Provide the [x, y] coordinate of the cell's center where the given text is located.  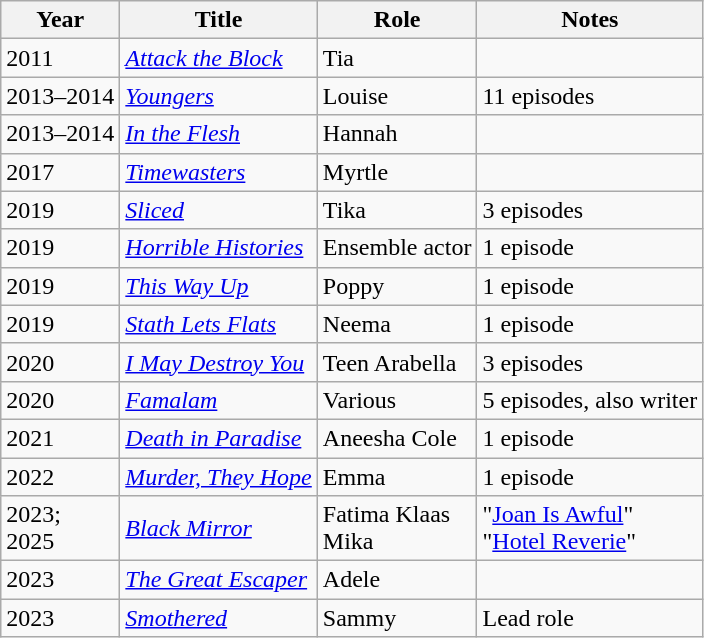
Youngers [218, 96]
Timewasters [218, 172]
This Way Up [218, 286]
The Great Escaper [218, 580]
Notes [590, 20]
2011 [60, 58]
Tia [397, 58]
Smothered [218, 618]
Fatima KlaasMika [397, 528]
Adele [397, 580]
Lead role [590, 618]
Louise [397, 96]
In the Flesh [218, 134]
Ensemble actor [397, 248]
Hannah [397, 134]
11 episodes [590, 96]
5 episodes, also writer [590, 400]
Tika [397, 210]
I May Destroy You [218, 362]
Black Mirror [218, 528]
Death in Paradise [218, 438]
Role [397, 20]
Stath Lets Flats [218, 324]
Murder, They Hope [218, 477]
Aneesha Cole [397, 438]
Poppy [397, 286]
Emma [397, 477]
"Joan Is Awful""Hotel Reverie" [590, 528]
2023;2025 [60, 528]
2022 [60, 477]
2021 [60, 438]
Neema [397, 324]
Sliced [218, 210]
Various [397, 400]
2017 [60, 172]
Teen Arabella [397, 362]
Sammy [397, 618]
Year [60, 20]
Horrible Histories [218, 248]
Famalam [218, 400]
Title [218, 20]
Attack the Block [218, 58]
Myrtle [397, 172]
